Locate the cell with the specified text and output its (X, Y) center coordinate. 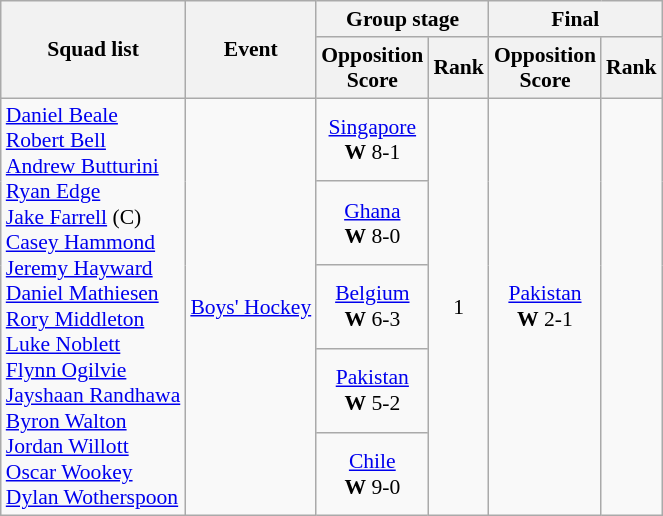
Chile W 9-0 (372, 474)
Pakistan W 2-1 (545, 307)
Ghana W 8-0 (372, 224)
Pakistan W 5-2 (372, 391)
Squad list (94, 50)
1 (458, 307)
Final (576, 19)
Boys' Hockey (250, 307)
Group stage (402, 19)
Belgium W 6-3 (372, 307)
Singapore W 8-1 (372, 140)
Event (250, 50)
